Find where the given text appears and provide that cell's center as [X, Y] coordinate. 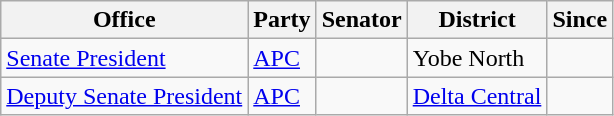
Yobe North [477, 58]
Senate President [124, 58]
Office [124, 20]
Party [282, 20]
Since [580, 20]
Deputy Senate President [124, 96]
Senator [362, 20]
District [477, 20]
Delta Central [477, 96]
